For the text-containing cell, return its midpoint in [x, y] coordinate format. 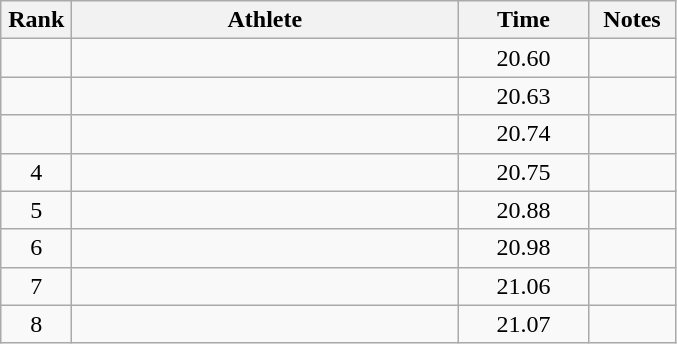
20.88 [524, 210]
7 [36, 286]
20.63 [524, 96]
Athlete [265, 20]
6 [36, 248]
20.75 [524, 172]
21.07 [524, 324]
Notes [632, 20]
20.60 [524, 58]
4 [36, 172]
21.06 [524, 286]
8 [36, 324]
20.98 [524, 248]
Rank [36, 20]
Time [524, 20]
20.74 [524, 134]
5 [36, 210]
